Return the (X, Y) coordinate for the center point of the cell that contains the specified text.  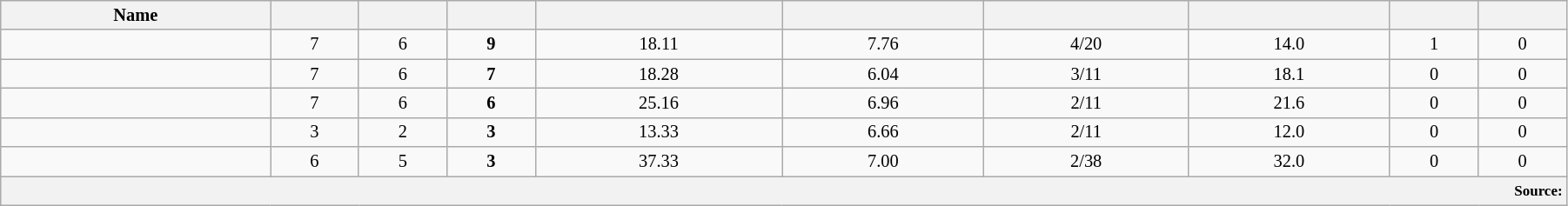
18.28 (659, 74)
2 (402, 132)
Name (136, 15)
6.66 (883, 132)
4/20 (1086, 44)
18.11 (659, 44)
14.0 (1290, 44)
3/11 (1086, 74)
18.1 (1290, 74)
21.6 (1290, 103)
7.76 (883, 44)
12.0 (1290, 132)
1 (1434, 44)
Source: (784, 190)
7.00 (883, 162)
9 (491, 44)
13.33 (659, 132)
32.0 (1290, 162)
6.04 (883, 74)
6.96 (883, 103)
37.33 (659, 162)
2/38 (1086, 162)
25.16 (659, 103)
5 (402, 162)
